From the cell containing the given text, extract its center point as [X, Y] coordinate. 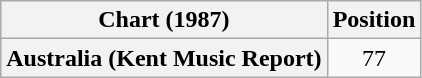
Chart (1987) [164, 20]
77 [374, 58]
Australia (Kent Music Report) [164, 58]
Position [374, 20]
